Capture the cell that displays the provided text and extract its (X, Y) central coordinate. 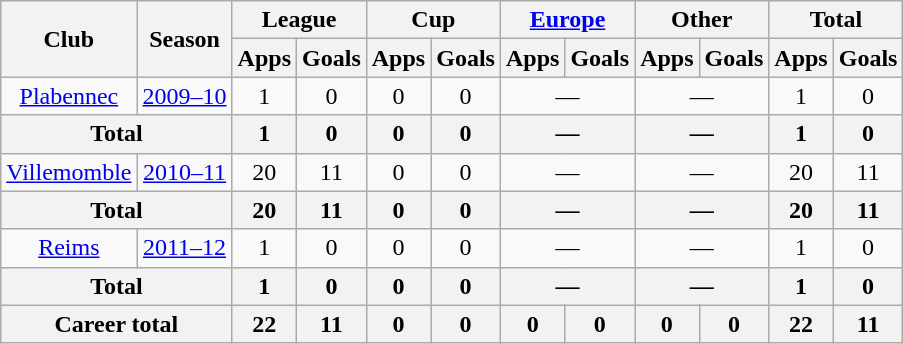
2010–11 (184, 172)
Career total (116, 324)
Season (184, 39)
League (299, 20)
Cup (433, 20)
2011–12 (184, 248)
2009–10 (184, 96)
Other (702, 20)
Club (69, 39)
Villemomble (69, 172)
Plabennec (69, 96)
Europe (567, 20)
Reims (69, 248)
